Scan for the cell matching the given text and deliver its (x, y) coordinate at center. 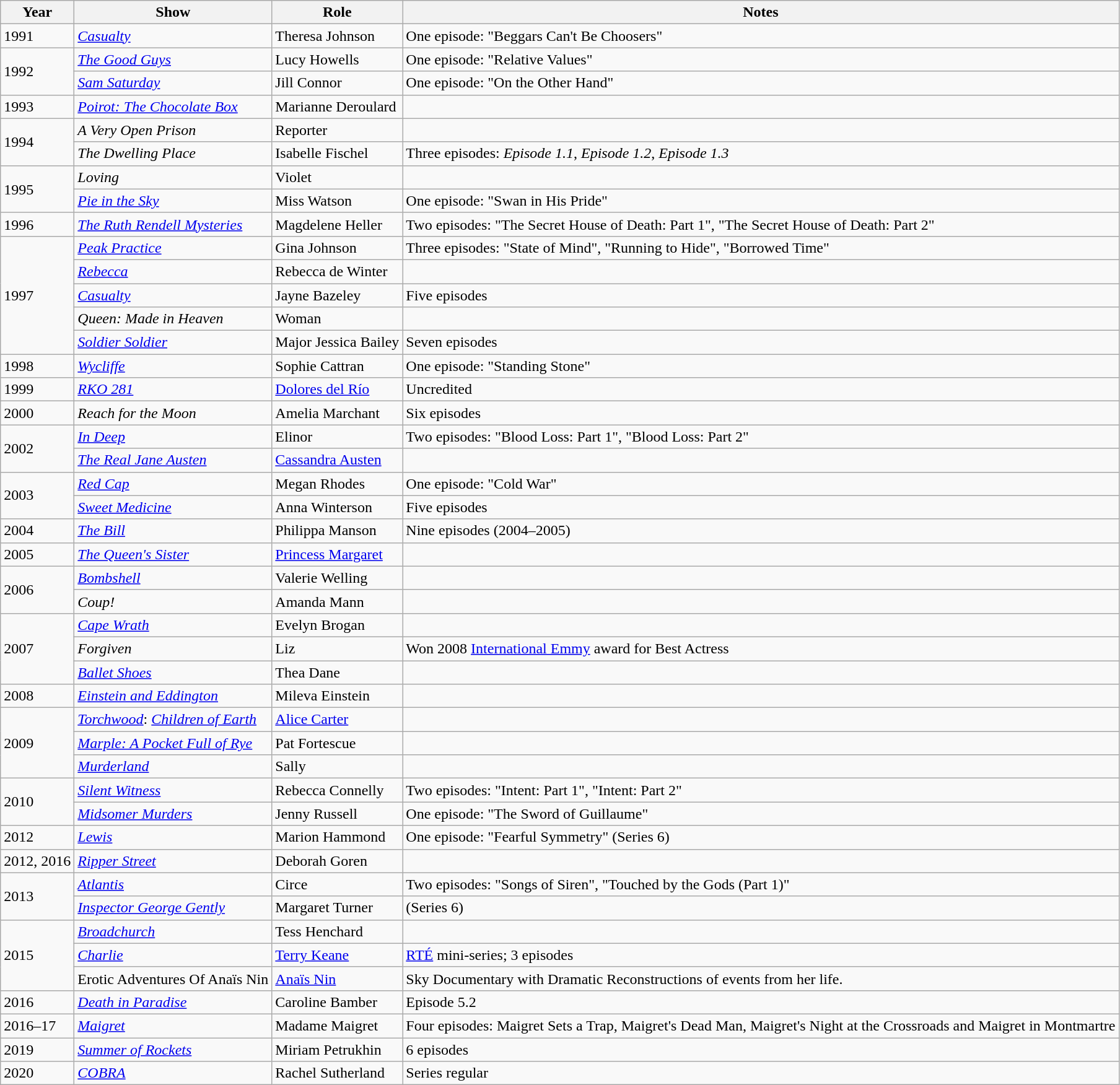
2008 (37, 696)
Two episodes: "Songs of Siren", "Touched by the Gods (Part 1)" (761, 884)
Cassandra Austen (337, 460)
One episode: "On the Other Hand" (761, 83)
Two episodes: "Intent: Part 1", "Intent: Part 2" (761, 790)
Rebecca Connelly (337, 790)
Charlie (173, 955)
Peak Practice (173, 248)
Jill Connor (337, 83)
Elinor (337, 437)
Miss Watson (337, 201)
1998 (37, 366)
Bombshell (173, 578)
Lewis (173, 837)
Rachel Sutherland (337, 1073)
Lucy Howells (337, 59)
Violet (337, 177)
Three episodes: "State of Mind", "Running to Hide", "Borrowed Time" (761, 248)
2012, 2016 (37, 861)
Four episodes: Maigret Sets a Trap, Maigret's Dead Man, Maigret's Night at the Crossroads and Maigret in Montmartre (761, 1026)
Inspector George Gently (173, 908)
Nine episodes (2004–2005) (761, 531)
Reporter (337, 130)
1996 (37, 224)
Ballet Shoes (173, 672)
1993 (37, 107)
In Deep (173, 437)
Liz (337, 648)
2003 (37, 495)
Evelyn Brogan (337, 625)
Tess Henchard (337, 931)
Major Jessica Bailey (337, 342)
Midsomer Murders (173, 814)
2020 (37, 1073)
Sky Documentary with Dramatic Reconstructions of events from her life. (761, 978)
Won 2008 International Emmy award for Best Actress (761, 648)
1994 (37, 142)
Sophie Cattran (337, 366)
Anna Winterson (337, 507)
Poirot: The Chocolate Box (173, 107)
Dolores del Río (337, 390)
Anaïs Nin (337, 978)
Six episodes (761, 413)
Atlantis (173, 884)
Terry Keane (337, 955)
One episode: "Relative Values" (761, 59)
Pat Fortescue (337, 743)
Red Cap (173, 484)
The Real Jane Austen (173, 460)
The Bill (173, 531)
Miriam Petrukhin (337, 1050)
RKO 281 (173, 390)
2007 (37, 648)
Jayne Bazeley (337, 295)
Mileva Einstein (337, 696)
2004 (37, 531)
Margaret Turner (337, 908)
Sweet Medicine (173, 507)
Wycliffe (173, 366)
Amelia Marchant (337, 413)
Amanda Mann (337, 601)
2010 (37, 802)
2002 (37, 448)
Role (337, 12)
Gina Johnson (337, 248)
Erotic Adventures Of Anaïs Nin (173, 978)
Ripper Street (173, 861)
Isabelle Fischel (337, 154)
Rebecca de Winter (337, 271)
The Good Guys (173, 59)
1992 (37, 71)
Alice Carter (337, 720)
The Ruth Rendell Mysteries (173, 224)
2015 (37, 955)
Pie in the Sky (173, 201)
Sam Saturday (173, 83)
Soldier Soldier (173, 342)
1991 (37, 36)
2019 (37, 1050)
Three episodes: Episode 1.1, Episode 1.2, Episode 1.3 (761, 154)
Einstein and Eddington (173, 696)
Death in Paradise (173, 1002)
2000 (37, 413)
COBRA (173, 1073)
2005 (37, 554)
Queen: Made in Heaven (173, 319)
Jenny Russell (337, 814)
Princess Margaret (337, 554)
Marple: A Pocket Full of Rye (173, 743)
RTÉ mini-series; 3 episodes (761, 955)
Megan Rhodes (337, 484)
Two episodes: "Blood Loss: Part 1", "Blood Loss: Part 2" (761, 437)
Maigret (173, 1026)
One episode: "The Sword of Guillaume" (761, 814)
Woman (337, 319)
Episode 5.2 (761, 1002)
One episode: "Cold War" (761, 484)
(Series 6) (761, 908)
Philippa Manson (337, 531)
Uncredited (761, 390)
A Very Open Prison (173, 130)
Two episodes: "The Secret House of Death: Part 1", "The Secret House of Death: Part 2" (761, 224)
The Queen's Sister (173, 554)
Silent Witness (173, 790)
Caroline Bamber (337, 1002)
Marianne Deroulard (337, 107)
Cape Wrath (173, 625)
Notes (761, 12)
2006 (37, 590)
1995 (37, 189)
Summer of Rockets (173, 1050)
2009 (37, 743)
2016 (37, 1002)
Murderland (173, 767)
Broadchurch (173, 931)
Circe (337, 884)
Sally (337, 767)
2016–17 (37, 1026)
Theresa Johnson (337, 36)
The Dwelling Place (173, 154)
One episode: "Fearful Symmetry" (Series 6) (761, 837)
Magdelene Heller (337, 224)
1997 (37, 295)
Seven episodes (761, 342)
One episode: "Beggars Can't Be Choosers" (761, 36)
1999 (37, 390)
One episode: "Standing Stone" (761, 366)
Coup! (173, 601)
Torchwood: Children of Earth (173, 720)
Loving (173, 177)
2013 (37, 896)
Deborah Goren (337, 861)
6 episodes (761, 1050)
Year (37, 12)
Valerie Welling (337, 578)
Show (173, 12)
Thea Dane (337, 672)
Madame Maigret (337, 1026)
Series regular (761, 1073)
One episode: "Swan in His Pride" (761, 201)
2012 (37, 837)
Marion Hammond (337, 837)
Reach for the Moon (173, 413)
Rebecca (173, 271)
Forgiven (173, 648)
